Locate the cell with the specified text and output its [X, Y] center coordinate. 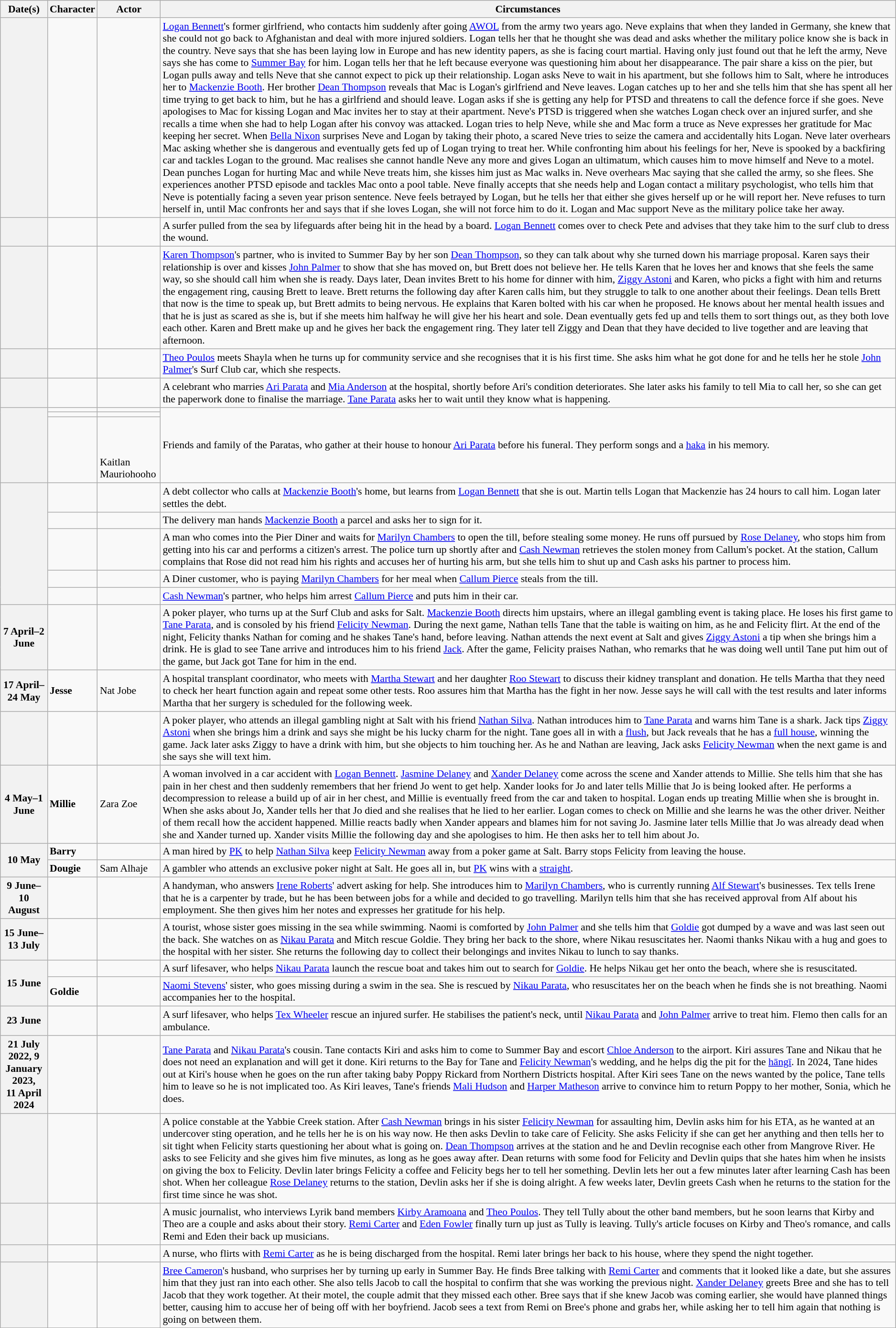
Friends and family of the Paratas, who gather at their house to honour Ari Parata before his funeral. They perform songs and a haka in his memory. [528, 445]
4 May–1 June [24, 804]
Zara Zoe [129, 804]
23 June [24, 1021]
Nat Jobe [129, 691]
10 May [24, 860]
Jesse [73, 691]
Millie [73, 804]
Character [73, 9]
Barry [73, 852]
21 July 2022, 9 January 2023,11 April 2024 [24, 1074]
Kaitlan Mauriohooho [129, 450]
15 June [24, 983]
A man hired by PK to help Nathan Silva keep Felicity Newman away from a poker game at Salt. Barry stops Felicity from leaving the house. [528, 852]
17 April–24 May [24, 691]
Goldie [73, 992]
Cash Newman's partner, who helps him arrest Callum Pierce and puts him in their car. [528, 596]
A Diner customer, who is paying Marilyn Chambers for her meal when Callum Pierce steals from the till. [528, 579]
Actor [129, 9]
7 April–2 June [24, 637]
9 June–10 August [24, 898]
The delivery man hands Mackenzie Booth a parcel and asks her to sign for it. [528, 520]
Date(s) [24, 9]
Circumstances [528, 9]
Sam Alhaje [129, 869]
15 June–13 July [24, 939]
Dougie [73, 869]
A gambler who attends an exclusive poker night at Salt. He goes all in, but PK wins with a straight. [528, 869]
